Output the (x, y) coordinate of the center of the cell containing the given text.  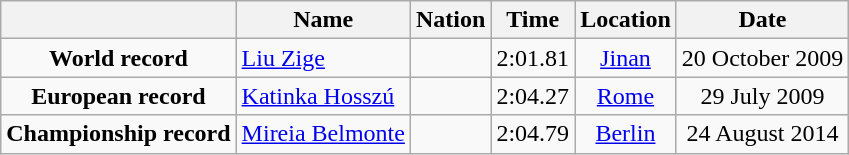
2:04.79 (533, 134)
Date (762, 20)
20 October 2009 (762, 58)
Rome (626, 96)
Time (533, 20)
Nation (450, 20)
2:01.81 (533, 58)
Championship record (118, 134)
29 July 2009 (762, 96)
Katinka Hosszú (323, 96)
Berlin (626, 134)
Name (323, 20)
European record (118, 96)
Location (626, 20)
Liu Zige (323, 58)
24 August 2014 (762, 134)
Jinan (626, 58)
Mireia Belmonte (323, 134)
2:04.27 (533, 96)
World record (118, 58)
